From the cell containing the given text, extract its center point as (X, Y) coordinate. 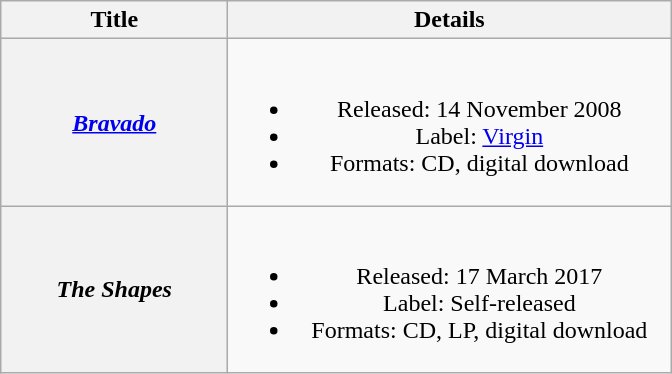
Released: 14 November 2008Label: VirginFormats: CD, digital download (450, 122)
Bravado (114, 122)
Released: 17 March 2017Label: Self-releasedFormats: CD, LP, digital download (450, 290)
Details (450, 20)
Title (114, 20)
The Shapes (114, 290)
